Locate the cell with the specified text and output its (X, Y) center coordinate. 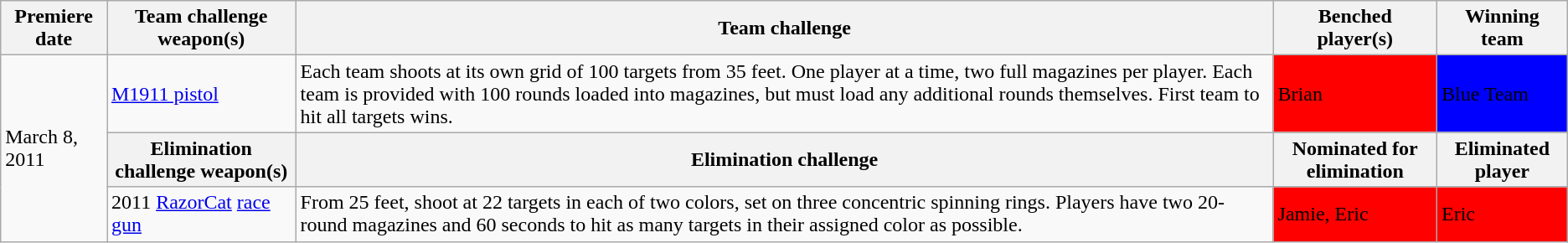
Blue Team (1502, 94)
Benched player(s) (1355, 28)
Elimination challenge weapon(s) (202, 159)
Eric (1502, 215)
Eliminated player (1502, 159)
M1911 pistol (202, 94)
Nominated for elimination (1355, 159)
2011 RazorCat race gun (202, 215)
Premiere date (54, 28)
Brian (1355, 94)
Team challenge (784, 28)
March 8, 2011 (54, 148)
Jamie, Eric (1355, 215)
Elimination challenge (784, 159)
Team challenge weapon(s) (202, 28)
Winning team (1502, 28)
